Capture the cell that displays the provided text and extract its (x, y) central coordinate. 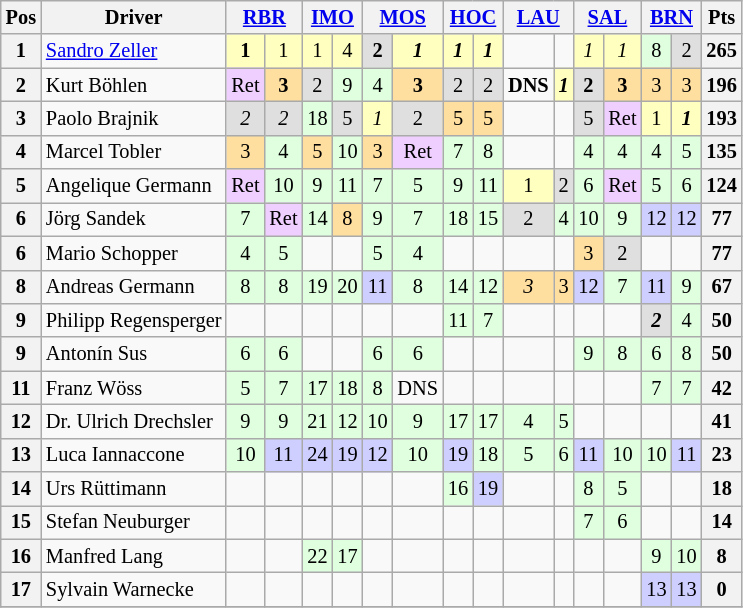
Angelique Germann (134, 186)
Stefan Neuburger (134, 522)
196 (722, 85)
SAL (607, 17)
Mario Schopper (134, 253)
Manfred Lang (134, 556)
135 (722, 152)
21 (317, 421)
IMO (332, 17)
Andreas Germann (134, 287)
Sandro Zeller (134, 51)
41 (722, 421)
0 (722, 589)
193 (722, 118)
Philipp Regensperger (134, 320)
Jörg Sandek (134, 219)
67 (722, 287)
Kurt Böhlen (134, 85)
Antonín Sus (134, 354)
23 (722, 455)
24 (317, 455)
22 (317, 556)
Urs Rüttimann (134, 489)
RBR (264, 17)
265 (722, 51)
Driver (134, 17)
Luca Iannaccone (134, 455)
MOS (402, 17)
124 (722, 186)
Pos (21, 17)
HOC (473, 17)
Marcel Tobler (134, 152)
BRN (671, 17)
Sylvain Warnecke (134, 589)
LAU (538, 17)
20 (347, 287)
Paolo Brajnik (134, 118)
Dr. Ulrich Drechsler (134, 421)
Franz Wöss (134, 388)
Pts (722, 17)
42 (722, 388)
